Provide the [X, Y] coordinate of the cell's center where the given text is located.  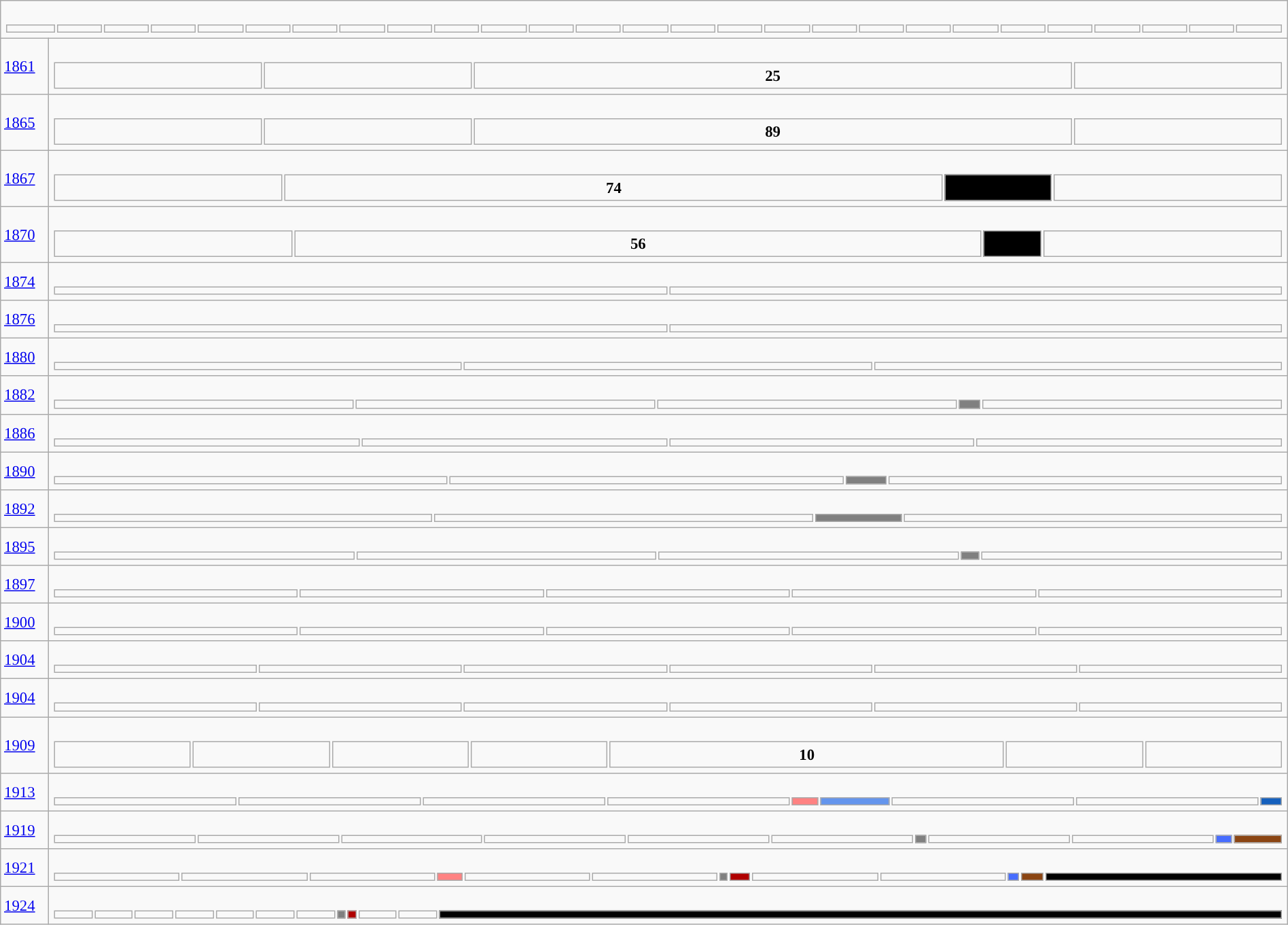
1900 [24, 623]
1880 [24, 357]
1890 [24, 471]
1876 [24, 319]
1867 [24, 178]
1882 [24, 396]
1886 [24, 433]
1897 [24, 584]
1921 [24, 868]
1909 [24, 745]
1865 [24, 122]
1895 [24, 546]
1924 [24, 905]
1892 [24, 509]
1913 [24, 792]
1870 [24, 235]
1919 [24, 830]
1861 [24, 67]
1874 [24, 281]
